Identify which cell holds the provided text, then report its (X, Y) central coordinate. 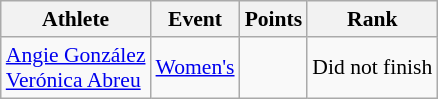
Angie GonzálezVerónica Abreu (76, 68)
Women's (196, 68)
Rank (372, 19)
Did not finish (372, 68)
Points (274, 19)
Event (196, 19)
Athlete (76, 19)
